Locate the cell with the specified text and output its [X, Y] center coordinate. 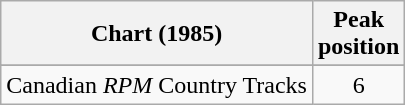
6 [358, 85]
Chart (1985) [157, 34]
Canadian RPM Country Tracks [157, 85]
Peakposition [358, 34]
